Return the [x, y] coordinate for the center point of the cell that contains the specified text.  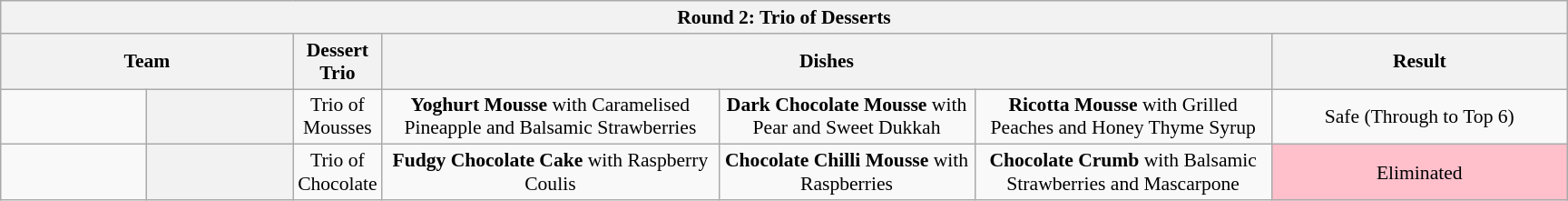
Ricotta Mousse with Grilled Peaches and Honey Thyme Syrup [1123, 116]
Trio of Mousses [338, 116]
Fudgy Chocolate Cake with Raspberry Coulis [550, 173]
Dishes [828, 62]
Result [1419, 62]
Dark Chocolate Mousse with Pear and Sweet Dukkah [847, 116]
Trio of Chocolate [338, 173]
Eliminated [1419, 173]
Yoghurt Mousse with Caramelised Pineapple and Balsamic Strawberries [550, 116]
Team [147, 62]
Round 2: Trio of Desserts [784, 17]
Dessert Trio [338, 62]
Chocolate Chilli Mousse with Raspberries [847, 173]
Safe (Through to Top 6) [1419, 116]
Chocolate Crumb with Balsamic Strawberries and Mascarpone [1123, 173]
